From the cell containing the given text, extract its center point as [x, y] coordinate. 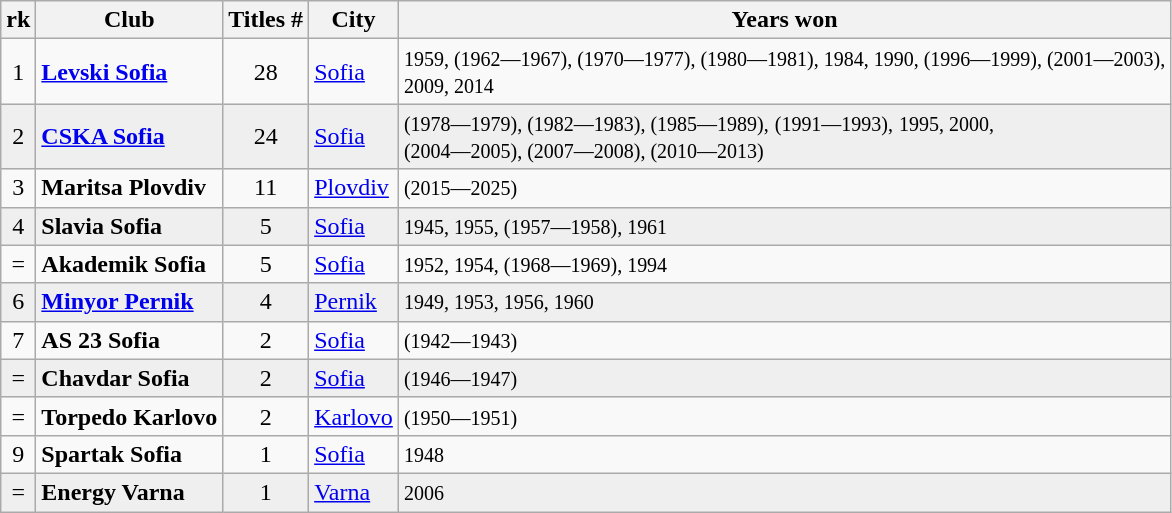
Club [130, 20]
Pernik [354, 302]
2006 [784, 492]
24 [266, 136]
(1950—1951) [784, 416]
7 [18, 340]
1948 [784, 454]
(1978—1979), (1982—1983), (1985—1989), (1991—1993), 1995, 2000, (2004—2005), (2007—2008), (2010—2013) [784, 136]
9 [18, 454]
Varna [354, 492]
(1942—1943) [784, 340]
rk [18, 20]
AS 23 Sofia [130, 340]
CSKA Sofia [130, 136]
Levski Sofia [130, 72]
Minyor Pernik [130, 302]
Spartak Sofia [130, 454]
Years won [784, 20]
6 [18, 302]
Slavia Sofia [130, 226]
City [354, 20]
28 [266, 72]
Karlovo [354, 416]
1945, 1955, (1957—1958), 1961 [784, 226]
Akademik Sofia [130, 264]
3 [18, 188]
Torpedo Karlovo [130, 416]
Maritsa Plovdiv [130, 188]
Chavdar Sofia [130, 378]
Energy Varna [130, 492]
1959, (1962—1967), (1970—1977), (1980—1981), 1984, 1990, (1996—1999), (2001—2003), 2009, 2014 [784, 72]
1952, 1954, (1968—1969), 1994 [784, 264]
Plovdiv [354, 188]
1949, 1953, 1956, 1960 [784, 302]
(1946—1947) [784, 378]
11 [266, 188]
(2015—2025) [784, 188]
Titles # [266, 20]
